Return [X, Y] of the center of cell containing provided text 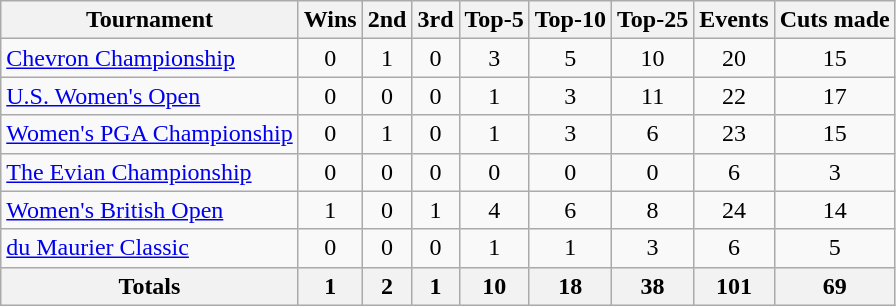
22 [734, 96]
Top-10 [570, 20]
18 [570, 286]
8 [652, 210]
du Maurier Classic [150, 248]
101 [734, 286]
Women's British Open [150, 210]
Top-25 [652, 20]
Totals [150, 286]
11 [652, 96]
14 [834, 210]
69 [834, 286]
Top-5 [494, 20]
23 [734, 134]
Wins [330, 20]
The Evian Championship [150, 172]
3rd [436, 20]
Tournament [150, 20]
Chevron Championship [150, 58]
2 [387, 286]
2nd [387, 20]
Events [734, 20]
24 [734, 210]
38 [652, 286]
Women's PGA Championship [150, 134]
U.S. Women's Open [150, 96]
Cuts made [834, 20]
17 [834, 96]
20 [734, 58]
4 [494, 210]
